Return (x, y) of the center of cell containing provided text 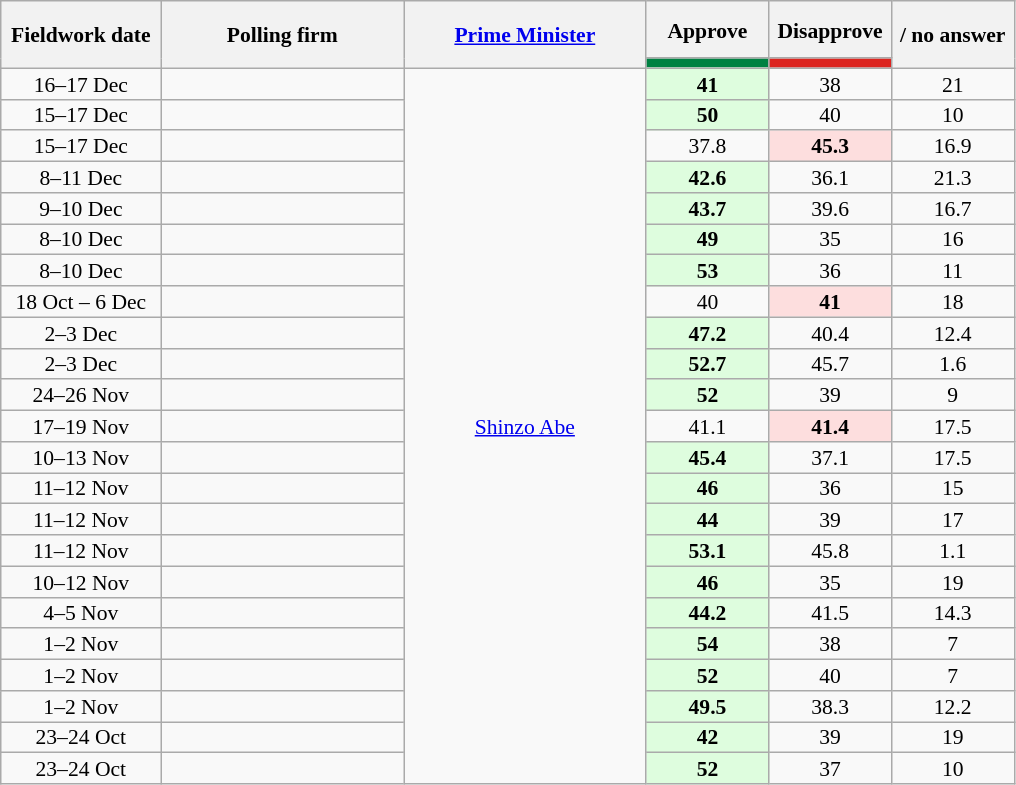
37 (830, 768)
10–13 Nov (81, 458)
16 (952, 240)
Shinzo Abe (526, 426)
44 (708, 520)
16.9 (952, 146)
41.1 (708, 426)
15 (952, 488)
41.5 (830, 612)
37.8 (708, 146)
37.1 (830, 458)
49.5 (708, 706)
Disapprove (830, 30)
12.2 (952, 706)
Approve (708, 30)
16.7 (952, 208)
43.7 (708, 208)
47.2 (708, 332)
53 (708, 270)
40.4 (830, 332)
12.4 (952, 332)
8–11 Dec (81, 178)
41.4 (830, 426)
38.3 (830, 706)
42.6 (708, 178)
21 (952, 84)
18 (952, 302)
/ no answer (952, 34)
50 (708, 114)
18 Oct – 6 Dec (81, 302)
1.1 (952, 550)
10–12 Nov (81, 582)
24–26 Nov (81, 396)
14.3 (952, 612)
16–17 Dec (81, 84)
9 (952, 396)
11 (952, 270)
Prime Minister (526, 34)
45.3 (830, 146)
Fieldwork date (81, 34)
49 (708, 240)
52.7 (708, 364)
45.4 (708, 458)
42 (708, 738)
4–5 Nov (81, 612)
54 (708, 644)
44.2 (708, 612)
45.8 (830, 550)
1.6 (952, 364)
17–19 Nov (81, 426)
17 (952, 520)
45.7 (830, 364)
21.3 (952, 178)
36.1 (830, 178)
9–10 Dec (81, 208)
53.1 (708, 550)
39.6 (830, 208)
Polling firm (282, 34)
